From the cell containing the given text, extract its center point as (x, y) coordinate. 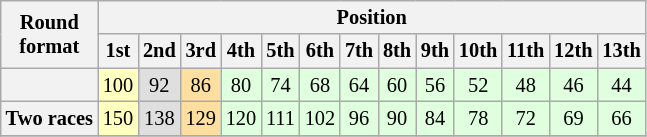
Two races (50, 118)
3rd (201, 51)
84 (435, 118)
68 (320, 85)
13th (621, 51)
7th (359, 51)
60 (397, 85)
96 (359, 118)
129 (201, 118)
1st (118, 51)
102 (320, 118)
48 (526, 85)
12th (573, 51)
4th (241, 51)
80 (241, 85)
120 (241, 118)
150 (118, 118)
72 (526, 118)
10th (478, 51)
69 (573, 118)
74 (280, 85)
66 (621, 118)
52 (478, 85)
Position (372, 17)
138 (160, 118)
78 (478, 118)
6th (320, 51)
46 (573, 85)
8th (397, 51)
Roundformat (50, 34)
100 (118, 85)
2nd (160, 51)
11th (526, 51)
64 (359, 85)
5th (280, 51)
111 (280, 118)
90 (397, 118)
92 (160, 85)
56 (435, 85)
86 (201, 85)
9th (435, 51)
44 (621, 85)
